For the text-containing cell, return its midpoint in (X, Y) coordinate format. 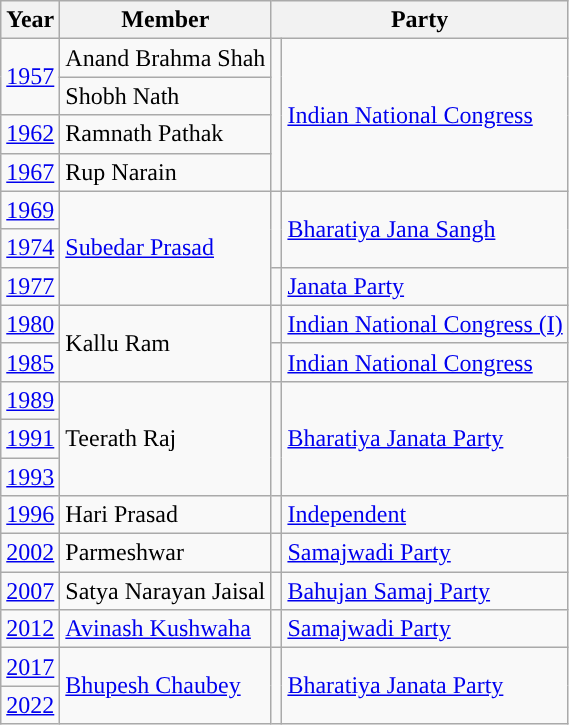
2017 (30, 667)
1977 (30, 286)
1991 (30, 438)
Member (166, 20)
Teerath Raj (166, 438)
1957 (30, 77)
Kallu Ram (166, 343)
1989 (30, 400)
Rup Narain (166, 172)
Indian National Congress (I) (425, 324)
1993 (30, 477)
2012 (30, 629)
1962 (30, 134)
Subedar Prasad (166, 248)
Bahujan Samaj Party (425, 591)
1969 (30, 210)
Shobh Nath (166, 96)
Independent (425, 515)
Bharatiya Jana Sangh (425, 229)
1996 (30, 515)
Year (30, 20)
1974 (30, 248)
1980 (30, 324)
1985 (30, 362)
1967 (30, 172)
Ramnath Pathak (166, 134)
Satya Narayan Jaisal (166, 591)
Bhupesh Chaubey (166, 686)
Party (420, 20)
Hari Prasad (166, 515)
2002 (30, 553)
Janata Party (425, 286)
2007 (30, 591)
Parmeshwar (166, 553)
Anand Brahma Shah (166, 58)
Avinash Kushwaha (166, 629)
2022 (30, 705)
